Find where the given text appears and provide that cell's center as [x, y] coordinate. 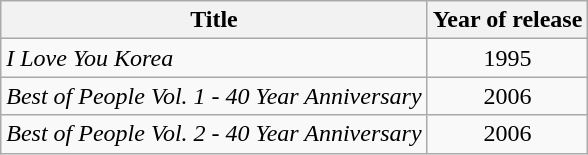
Title [214, 20]
I Love You Korea [214, 58]
Best of People Vol. 2 - 40 Year Anniversary [214, 134]
Best of People Vol. 1 - 40 Year Anniversary [214, 96]
1995 [508, 58]
Year of release [508, 20]
